Locate the cell with the specified text and output its (X, Y) center coordinate. 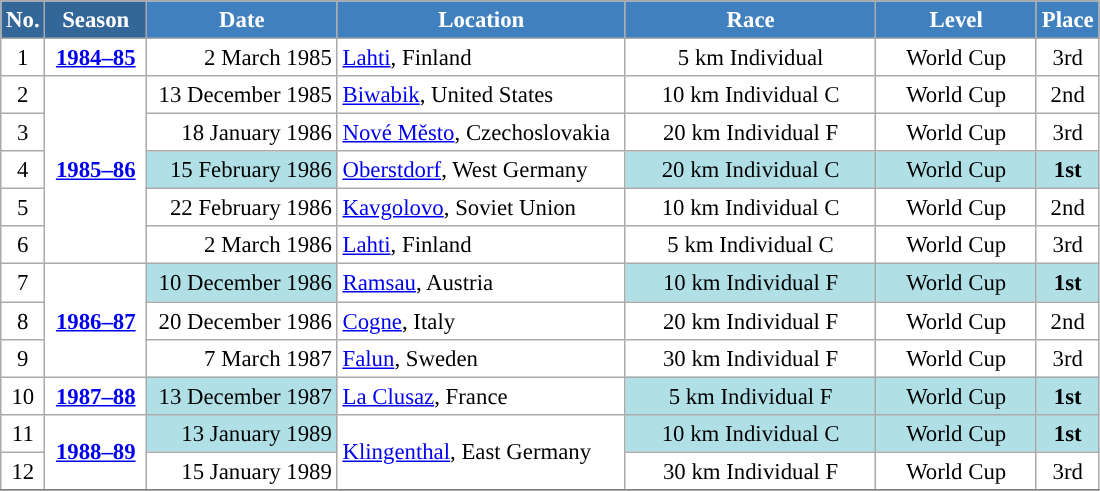
3 (23, 133)
Season (96, 20)
5 km Individual (750, 58)
6 (23, 245)
Race (750, 20)
Oberstdorf, West Germany (481, 170)
10 (23, 396)
13 December 1985 (242, 95)
1985–86 (96, 170)
Level (956, 20)
Location (481, 20)
5 km Individual F (750, 396)
13 December 1987 (242, 396)
1986–87 (96, 320)
4 (23, 170)
1988–89 (96, 452)
22 February 1986 (242, 208)
13 January 1989 (242, 433)
5 km Individual C (750, 245)
15 February 1986 (242, 170)
7 March 1987 (242, 358)
10 December 1986 (242, 283)
1 (23, 58)
Biwabik, United States (481, 95)
Klingenthal, East Germany (481, 452)
Ramsau, Austria (481, 283)
2 (23, 95)
8 (23, 321)
La Clusaz, France (481, 396)
2 March 1985 (242, 58)
20 December 1986 (242, 321)
7 (23, 283)
Date (242, 20)
Falun, Sweden (481, 358)
Place (1067, 20)
Kavgolovo, Soviet Union (481, 208)
9 (23, 358)
15 January 1989 (242, 471)
5 (23, 208)
1987–88 (96, 396)
10 km Individual F (750, 283)
2 March 1986 (242, 245)
1984–85 (96, 58)
12 (23, 471)
18 January 1986 (242, 133)
11 (23, 433)
Nové Město, Czechoslovakia (481, 133)
No. (23, 20)
Cogne, Italy (481, 321)
20 km Individual C (750, 170)
